Locate the cell with the specified text and output its [x, y] center coordinate. 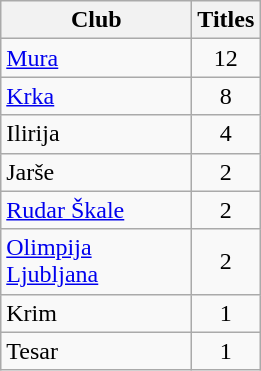
Krim [96, 313]
8 [226, 96]
Titles [226, 20]
Olimpija Ljubljana [96, 262]
Krka [96, 96]
Rudar Škale [96, 210]
Ilirija [96, 134]
Mura [96, 58]
Jarše [96, 172]
Tesar [96, 351]
12 [226, 58]
4 [226, 134]
Club [96, 20]
